From the cell containing the given text, extract its center point as (x, y) coordinate. 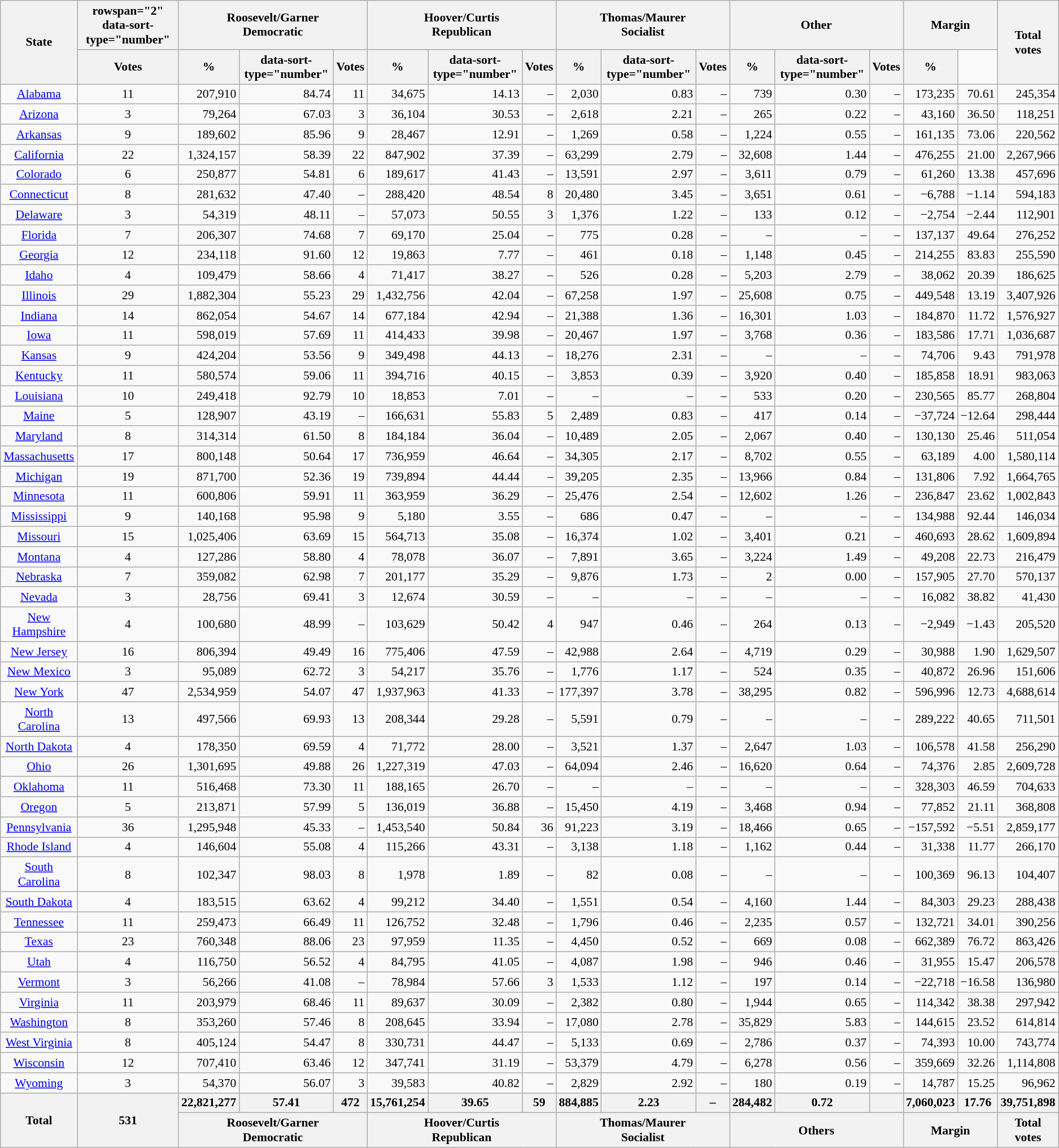
22,821,277 (209, 1103)
265 (752, 115)
5,591 (578, 719)
12,602 (752, 496)
1,629,507 (1028, 652)
50.84 (476, 827)
1,376 (578, 215)
63.46 (286, 1063)
−12.64 (977, 416)
1,944 (752, 1002)
Other (817, 25)
−22,718 (930, 983)
71,417 (398, 276)
2.05 (648, 436)
4,087 (578, 962)
598,019 (209, 335)
79,264 (209, 115)
56.52 (286, 962)
0.21 (822, 537)
34,675 (398, 94)
95,089 (209, 672)
43.19 (286, 416)
56,266 (209, 983)
Montana (39, 557)
100,369 (930, 874)
82 (578, 874)
36.07 (476, 557)
188,165 (398, 787)
Idaho (39, 276)
28.62 (977, 537)
Louisiana (39, 396)
2,829 (578, 1083)
259,473 (209, 922)
791,978 (1028, 356)
1.02 (648, 537)
288,438 (1028, 902)
0.00 (822, 577)
33.94 (476, 1023)
0.64 (822, 767)
30,988 (930, 652)
30.53 (476, 115)
1,664,765 (1028, 477)
0.72 (822, 1103)
1.73 (648, 577)
44.44 (476, 477)
0.56 (822, 1063)
35.76 (476, 672)
21.00 (977, 155)
15,761,254 (398, 1103)
264 (752, 625)
47.59 (476, 652)
390,256 (1028, 922)
Florida (39, 235)
1,301,695 (209, 767)
128,907 (209, 416)
Minnesota (39, 496)
84.74 (286, 94)
3,407,926 (1028, 295)
1,576,927 (1028, 316)
Pennsylvania (39, 827)
Georgia (39, 255)
Nevada (39, 597)
Nebraska (39, 577)
185,858 (930, 376)
662,389 (930, 942)
39.65 (476, 1103)
Oregon (39, 807)
947 (578, 625)
99,212 (398, 902)
2.46 (648, 767)
40,872 (930, 672)
Iowa (39, 335)
347,741 (398, 1063)
0.58 (648, 134)
13,966 (752, 477)
2,534,959 (209, 692)
511,054 (1028, 436)
67.03 (286, 115)
38.27 (476, 276)
Colorado (39, 174)
12,674 (398, 597)
946 (752, 962)
5,180 (398, 517)
15.47 (977, 962)
106,578 (930, 747)
359,669 (930, 1063)
4,160 (752, 902)
208,645 (398, 1023)
3,138 (578, 847)
57,073 (398, 215)
353,260 (209, 1023)
47.03 (476, 767)
38.82 (977, 597)
183,515 (209, 902)
112,901 (1028, 215)
206,307 (209, 235)
16,374 (578, 537)
2,489 (578, 416)
Wyoming (39, 1083)
847,902 (398, 155)
1,432,756 (398, 295)
2.21 (648, 115)
77,852 (930, 807)
2.64 (648, 652)
206,578 (1028, 962)
0.69 (648, 1043)
116,750 (209, 962)
2,786 (752, 1043)
New York (39, 692)
62.72 (286, 672)
70.61 (977, 94)
44.47 (476, 1043)
Delaware (39, 215)
41,430 (1028, 597)
7,060,023 (930, 1103)
47.40 (286, 195)
New Hampshire (39, 625)
205,520 (1028, 625)
213,871 (209, 807)
5.83 (822, 1023)
255,590 (1028, 255)
20,480 (578, 195)
61,260 (930, 174)
863,426 (1028, 942)
Texas (39, 942)
28,467 (398, 134)
1,036,687 (1028, 335)
49.64 (977, 235)
50.64 (286, 456)
Others (817, 1130)
67,258 (578, 295)
57.41 (286, 1103)
91,223 (578, 827)
3.45 (648, 195)
91.60 (286, 255)
0.82 (822, 692)
686 (578, 517)
7,891 (578, 557)
31,338 (930, 847)
0.18 (648, 255)
25,476 (578, 496)
178,350 (209, 747)
707,410 (209, 1063)
330,731 (398, 1043)
250,877 (209, 174)
0.54 (648, 902)
41.58 (977, 747)
102,347 (209, 874)
57.99 (286, 807)
39,205 (578, 477)
16,620 (752, 767)
42,988 (578, 652)
1.49 (822, 557)
2,267,966 (1028, 155)
36.88 (476, 807)
184,870 (930, 316)
0.37 (822, 1043)
288,420 (398, 195)
1,162 (752, 847)
16,301 (752, 316)
0.94 (822, 807)
207,910 (209, 94)
3,853 (578, 376)
424,204 (209, 356)
41.43 (476, 174)
43,160 (930, 115)
Arkansas (39, 134)
201,177 (398, 577)
58.80 (286, 557)
49.88 (286, 767)
43.31 (476, 847)
68.46 (286, 1002)
98.03 (286, 874)
13.19 (977, 295)
23.62 (977, 496)
236,847 (930, 496)
136,980 (1028, 983)
289,222 (930, 719)
1.22 (648, 215)
126,752 (398, 922)
36.50 (977, 115)
North Carolina (39, 719)
69.59 (286, 747)
17.71 (977, 335)
281,632 (209, 195)
0.29 (822, 652)
268,804 (1028, 396)
31,955 (930, 962)
0.61 (822, 195)
34,305 (578, 456)
2.17 (648, 456)
4.19 (648, 807)
256,290 (1028, 747)
1,776 (578, 672)
Utah (39, 962)
6,278 (752, 1063)
21,388 (578, 316)
736,959 (398, 456)
1,453,540 (398, 827)
58.66 (286, 276)
284,482 (752, 1103)
74,706 (930, 356)
38.38 (977, 1002)
1,224 (752, 134)
173,235 (930, 94)
Kentucky (39, 376)
775,406 (398, 652)
118,251 (1028, 115)
74,376 (930, 767)
1,227,319 (398, 767)
1.98 (648, 962)
524 (752, 672)
2.78 (648, 1023)
4,688,614 (1028, 692)
249,418 (209, 396)
2 (752, 577)
23.52 (977, 1023)
10,489 (578, 436)
1,025,406 (209, 537)
476,255 (930, 155)
10.00 (977, 1043)
41.33 (476, 692)
177,397 (578, 692)
54.47 (286, 1043)
34.01 (977, 922)
133 (752, 215)
677,184 (398, 316)
55.08 (286, 847)
54.81 (286, 174)
11.35 (476, 942)
32.26 (977, 1063)
526 (578, 276)
103,629 (398, 625)
460,693 (930, 537)
25.46 (977, 436)
2,859,177 (1028, 827)
71,772 (398, 747)
136,019 (398, 807)
Kansas (39, 356)
17.76 (977, 1103)
359,082 (209, 577)
Ohio (39, 767)
45.33 (286, 827)
2.97 (648, 174)
54.67 (286, 316)
533 (752, 396)
New Mexico (39, 672)
596,996 (930, 692)
52.36 (286, 477)
39.98 (476, 335)
92.44 (977, 517)
29.23 (977, 902)
1.12 (648, 983)
38,295 (752, 692)
884,885 (578, 1103)
7.77 (476, 255)
208,344 (398, 719)
216,479 (1028, 557)
1.36 (648, 316)
871,700 (209, 477)
96.13 (977, 874)
25,608 (752, 295)
1.18 (648, 847)
−16.58 (977, 983)
Rhode Island (39, 847)
Total (39, 1120)
1.89 (476, 874)
41.08 (286, 983)
1,269 (578, 134)
97,959 (398, 942)
497,566 (209, 719)
0.39 (648, 376)
50.55 (476, 215)
1,148 (752, 255)
140,168 (209, 517)
Vermont (39, 983)
North Dakota (39, 747)
1,796 (578, 922)
134,988 (930, 517)
0.84 (822, 477)
151,606 (1028, 672)
63,299 (578, 155)
54,370 (209, 1083)
89,637 (398, 1002)
58.39 (286, 155)
34.40 (476, 902)
−157,592 (930, 827)
0.47 (648, 517)
Mississippi (39, 517)
11.77 (977, 847)
96,962 (1028, 1083)
63,189 (930, 456)
−6,788 (930, 195)
2,067 (752, 436)
180 (752, 1083)
46.64 (476, 456)
3,651 (752, 195)
7.92 (977, 477)
−1.43 (977, 625)
2,382 (578, 1002)
46.59 (977, 787)
4,719 (752, 652)
2.85 (977, 767)
28,756 (209, 597)
472 (351, 1103)
2.35 (648, 477)
862,054 (209, 316)
189,617 (398, 174)
449,548 (930, 295)
32.48 (476, 922)
85.77 (977, 396)
36.29 (476, 496)
184,184 (398, 436)
132,721 (930, 922)
29.28 (476, 719)
0.75 (822, 295)
South Carolina (39, 874)
54.07 (286, 692)
35,829 (752, 1023)
3,468 (752, 807)
9.43 (977, 356)
1,002,843 (1028, 496)
614,814 (1028, 1023)
2,609,728 (1028, 767)
Virginia (39, 1002)
48.11 (286, 215)
0.19 (822, 1083)
54,319 (209, 215)
59.91 (286, 496)
137,137 (930, 235)
20,467 (578, 335)
1,533 (578, 983)
State (39, 42)
West Virginia (39, 1043)
Alabama (39, 94)
394,716 (398, 376)
−1.14 (977, 195)
2.31 (648, 356)
1,978 (398, 874)
161,135 (930, 134)
417 (752, 416)
800,148 (209, 456)
39,751,898 (1028, 1103)
25.04 (476, 235)
775 (578, 235)
0.80 (648, 1002)
South Dakota (39, 902)
48.99 (286, 625)
15,450 (578, 807)
Michigan (39, 477)
214,255 (930, 255)
19,863 (398, 255)
297,942 (1028, 1002)
16,082 (930, 597)
14,787 (930, 1083)
Washington (39, 1023)
48.54 (476, 195)
Tennessee (39, 922)
669 (752, 942)
3.19 (648, 827)
61.50 (286, 436)
44.13 (476, 356)
0.52 (648, 942)
0.12 (822, 215)
20.39 (977, 276)
14.13 (476, 94)
4.00 (977, 456)
2,618 (578, 115)
7.01 (476, 396)
704,633 (1028, 787)
1.26 (822, 496)
4,450 (578, 942)
40.82 (476, 1083)
711,501 (1028, 719)
189,602 (209, 134)
0.13 (822, 625)
78,984 (398, 983)
55.23 (286, 295)
104,407 (1028, 874)
0.45 (822, 255)
12.91 (476, 134)
2,647 (752, 747)
84,795 (398, 962)
3.55 (476, 517)
3.65 (648, 557)
186,625 (1028, 276)
69.41 (286, 597)
3,920 (752, 376)
95.98 (286, 517)
50.42 (476, 625)
59 (539, 1103)
0.57 (822, 922)
rowspan="2" data-sort-type="number" (128, 25)
56.07 (286, 1083)
314,314 (209, 436)
8,702 (752, 456)
57.46 (286, 1023)
85.96 (286, 134)
26.96 (977, 672)
1,551 (578, 902)
74.68 (286, 235)
59.06 (286, 376)
0.22 (822, 115)
197 (752, 983)
1,882,304 (209, 295)
127,286 (209, 557)
3.78 (648, 692)
230,565 (930, 396)
88.06 (286, 942)
42.94 (476, 316)
0.44 (822, 847)
115,266 (398, 847)
18,276 (578, 356)
30.09 (476, 1002)
3,768 (752, 335)
64,094 (578, 767)
806,394 (209, 652)
27.70 (977, 577)
−2,949 (930, 625)
298,444 (1028, 416)
461 (578, 255)
743,774 (1028, 1043)
1.17 (648, 672)
28.00 (476, 747)
580,574 (209, 376)
2,235 (752, 922)
30.59 (476, 597)
600,806 (209, 496)
183,586 (930, 335)
146,034 (1028, 517)
0.35 (822, 672)
84,303 (930, 902)
0.36 (822, 335)
76.72 (977, 942)
245,354 (1028, 94)
18,853 (398, 396)
53.56 (286, 356)
18.91 (977, 376)
1,324,157 (209, 155)
109,479 (209, 276)
0.20 (822, 396)
9,876 (578, 577)
363,959 (398, 496)
15.25 (977, 1083)
17,080 (578, 1023)
42.04 (476, 295)
36,104 (398, 115)
4.79 (648, 1063)
92.79 (286, 396)
266,170 (1028, 847)
1.90 (977, 652)
328,303 (930, 787)
Maryland (39, 436)
57.66 (476, 983)
1,609,894 (1028, 537)
Arizona (39, 115)
0.30 (822, 94)
Oklahoma (39, 787)
38,062 (930, 276)
234,118 (209, 255)
62.98 (286, 577)
13.38 (977, 174)
Illinois (39, 295)
Indiana (39, 316)
5,203 (752, 276)
Massachusetts (39, 456)
40.65 (977, 719)
405,124 (209, 1043)
220,562 (1028, 134)
457,696 (1028, 174)
New Jersey (39, 652)
55.83 (476, 416)
516,468 (209, 787)
983,063 (1028, 376)
39,583 (398, 1083)
1.37 (648, 747)
130,130 (930, 436)
31.19 (476, 1063)
2,030 (578, 94)
594,183 (1028, 195)
26.70 (476, 787)
California (39, 155)
74,393 (930, 1043)
35.29 (476, 577)
57.69 (286, 335)
49.49 (286, 652)
63.69 (286, 537)
40.15 (476, 376)
3,224 (752, 557)
−5.51 (977, 827)
63.62 (286, 902)
78,078 (398, 557)
18,466 (752, 827)
166,631 (398, 416)
414,433 (398, 335)
3,521 (578, 747)
−37,724 (930, 416)
2.23 (648, 1103)
157,905 (930, 577)
49,208 (930, 557)
144,615 (930, 1023)
1,295,948 (209, 827)
−2,754 (930, 215)
368,808 (1028, 807)
69.93 (286, 719)
22.73 (977, 557)
Wisconsin (39, 1063)
739,894 (398, 477)
Missouri (39, 537)
54,217 (398, 672)
739 (752, 94)
276,252 (1028, 235)
37.39 (476, 155)
2.92 (648, 1083)
13,591 (578, 174)
349,498 (398, 356)
2.54 (648, 496)
1,937,963 (398, 692)
83.83 (977, 255)
760,348 (209, 942)
531 (128, 1120)
570,137 (1028, 577)
114,342 (930, 1002)
66.49 (286, 922)
−2.44 (977, 215)
32,608 (752, 155)
41.05 (476, 962)
146,604 (209, 847)
12.73 (977, 692)
131,806 (930, 477)
53,379 (578, 1063)
3,611 (752, 174)
36.04 (476, 436)
69,170 (398, 235)
73.30 (286, 787)
564,713 (398, 537)
35.08 (476, 537)
1,580,114 (1028, 456)
3,401 (752, 537)
Maine (39, 416)
73.06 (977, 134)
1,114,808 (1028, 1063)
11.72 (977, 316)
5,133 (578, 1043)
21.11 (977, 807)
203,979 (209, 1002)
Connecticut (39, 195)
100,680 (209, 625)
